Scan for the cell matching the given text and deliver its (X, Y) coordinate at center. 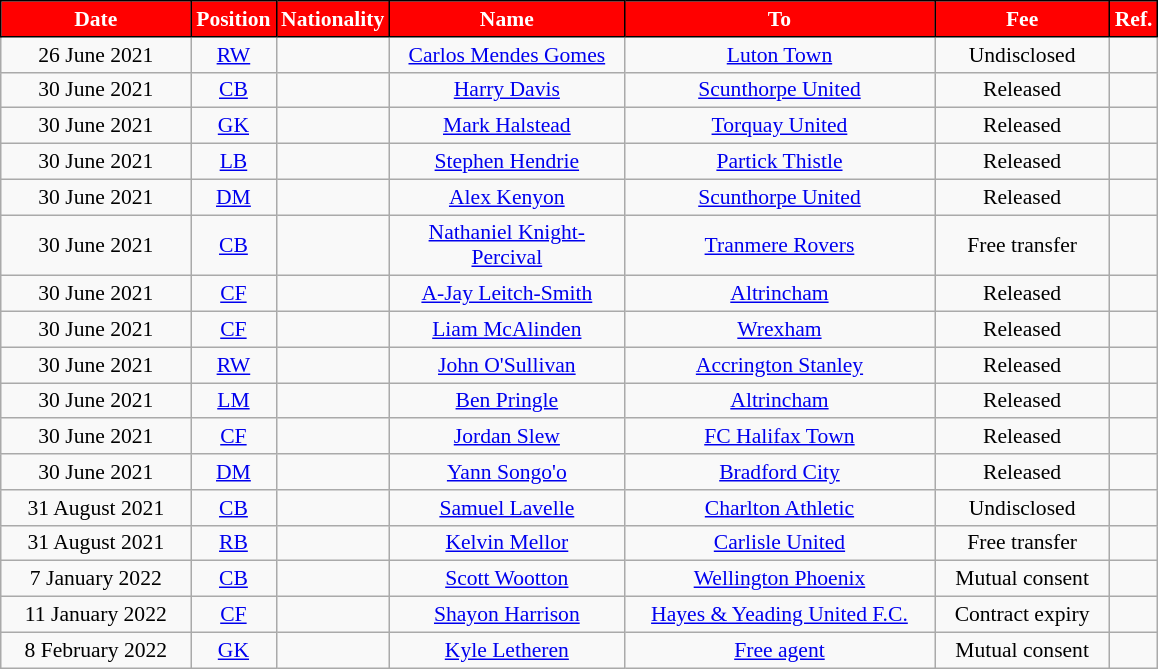
Alex Kenyon (506, 197)
Kelvin Mellor (506, 543)
Date (96, 19)
Bradford City (779, 472)
Harry Davis (506, 90)
Shayon Harrison (506, 615)
RB (234, 543)
Luton Town (779, 55)
Stephen Hendrie (506, 162)
Scott Wootton (506, 579)
A-Jay Leitch-Smith (506, 294)
Carlisle United (779, 543)
Kyle Letheren (506, 650)
Nathaniel Knight-Percival (506, 246)
Ref. (1134, 19)
Fee (1022, 19)
Wrexham (779, 330)
Jordan Slew (506, 437)
Liam McAlinden (506, 330)
Samuel Lavelle (506, 508)
Partick Thistle (779, 162)
Contract expiry (1022, 615)
LM (234, 401)
Nationality (332, 19)
Carlos Mendes Gomes (506, 55)
Position (234, 19)
Yann Songo'o (506, 472)
Charlton Athletic (779, 508)
Accrington Stanley (779, 365)
7 January 2022 (96, 579)
FC Halifax Town (779, 437)
Free agent (779, 650)
8 February 2022 (96, 650)
John O'Sullivan (506, 365)
LB (234, 162)
Torquay United (779, 126)
To (779, 19)
Hayes & Yeading United F.C. (779, 615)
11 January 2022 (96, 615)
Name (506, 19)
26 June 2021 (96, 55)
Mark Halstead (506, 126)
Ben Pringle (506, 401)
Tranmere Rovers (779, 246)
Wellington Phoenix (779, 579)
